Locate the cell with the specified text and output its (X, Y) center coordinate. 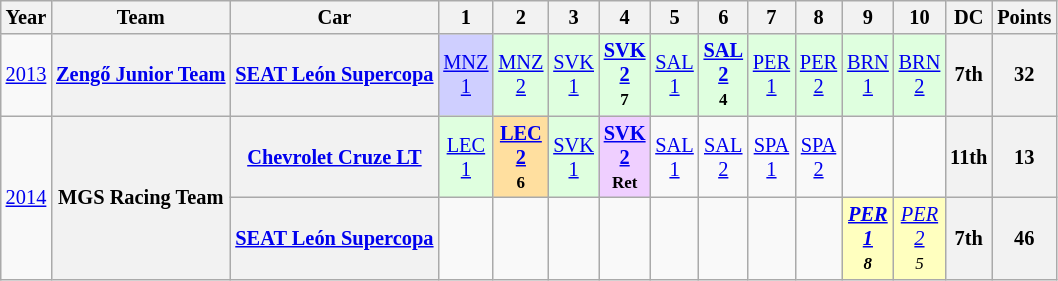
PER2 (818, 75)
SAL2 (724, 157)
PER1 (772, 75)
8 (818, 17)
PER25 (920, 238)
MNZ1 (466, 75)
Points (1024, 17)
Year (26, 17)
SVK2Ret (625, 157)
SPA1 (772, 157)
Zengő Junior Team (140, 75)
1 (466, 17)
BRN1 (868, 75)
32 (1024, 75)
LEC26 (520, 157)
BRN2 (920, 75)
PER18 (868, 238)
11th (968, 157)
LEC1 (466, 157)
SAL24 (724, 75)
6 (724, 17)
7 (772, 17)
MGS Racing Team (140, 198)
13 (1024, 157)
SVK27 (625, 75)
46 (1024, 238)
DC (968, 17)
SPA2 (818, 157)
9 (868, 17)
Car (334, 17)
3 (573, 17)
2 (520, 17)
Team (140, 17)
4 (625, 17)
5 (674, 17)
2013 (26, 75)
MNZ2 (520, 75)
10 (920, 17)
2014 (26, 198)
Chevrolet Cruze LT (334, 157)
